Provide the (x, y) coordinate of the cell's center where the given text is located.  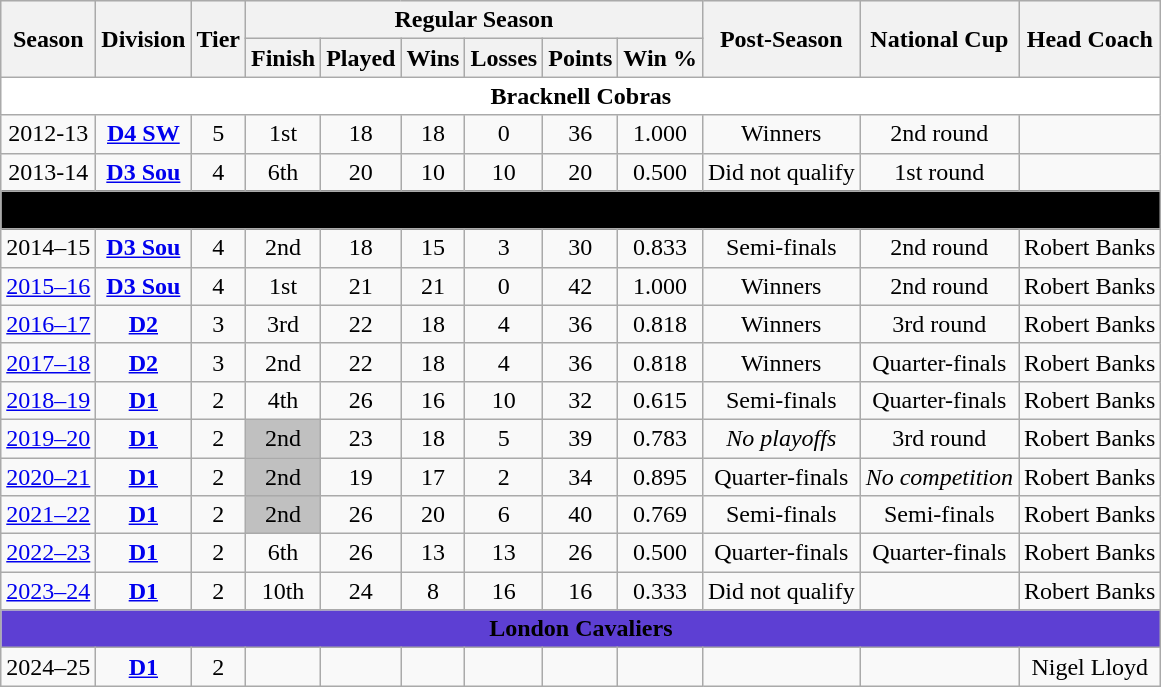
40 (580, 515)
6 (504, 515)
Played (361, 58)
2015–16 (48, 286)
15 (433, 248)
2016–17 (48, 324)
2013-14 (48, 172)
17 (433, 477)
2024–25 (48, 667)
23 (361, 438)
Regular Season (474, 20)
3rd (284, 324)
0.833 (660, 248)
0.895 (660, 477)
2018–19 (48, 400)
Finish (284, 58)
Division (144, 39)
19 (361, 477)
Wins (433, 58)
Post-Season (781, 39)
2022–23 (48, 553)
42 (580, 286)
2020–21 (48, 477)
2019–20 (48, 438)
Tier (218, 39)
Head Coach (1090, 39)
2021–22 (48, 515)
8 (433, 591)
10th (284, 591)
2023–24 (48, 591)
0.783 (660, 438)
0.333 (660, 591)
0.615 (660, 400)
Season (48, 39)
Nigel Lloyd (1090, 667)
2012-13 (48, 134)
Thames Valley Cavaliers (581, 210)
D4 SW (144, 134)
Bracknell Cobras (581, 96)
2014–15 (48, 248)
32 (580, 400)
39 (580, 438)
Losses (504, 58)
2017–18 (48, 362)
No playoffs (781, 438)
0.769 (660, 515)
National Cup (939, 39)
24 (361, 591)
34 (580, 477)
4th (284, 400)
No competition (939, 477)
Win % (660, 58)
30 (580, 248)
London Cavaliers (581, 629)
Points (580, 58)
1st round (939, 172)
